Output the [x, y] coordinate of the center of the cell containing the given text.  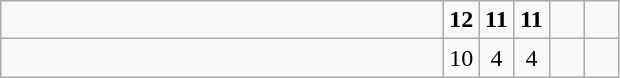
10 [462, 58]
12 [462, 20]
